From the cell containing the given text, extract its center point as [X, Y] coordinate. 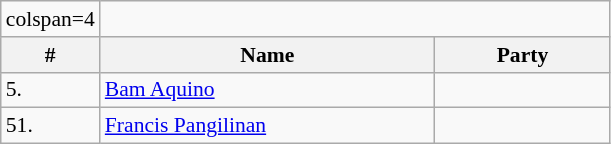
Francis Pangilinan [268, 126]
5. [50, 90]
Party [522, 55]
colspan=4 [50, 19]
Bam Aquino [268, 90]
Name [268, 55]
# [50, 55]
51. [50, 126]
